Extract the (x, y) coordinate from the center of the cell holding the provided text.  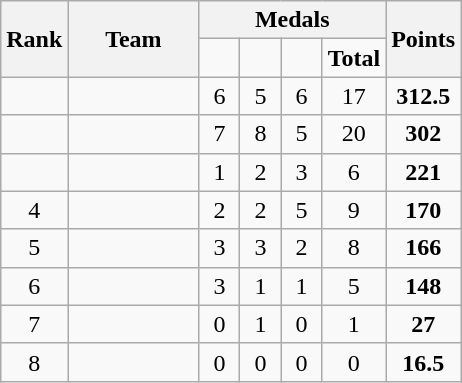
16.5 (424, 362)
Medals (292, 20)
27 (424, 324)
17 (354, 96)
221 (424, 172)
312.5 (424, 96)
166 (424, 248)
9 (354, 210)
Rank (34, 39)
Team (134, 39)
Points (424, 39)
170 (424, 210)
4 (34, 210)
302 (424, 134)
Total (354, 58)
148 (424, 286)
20 (354, 134)
